Locate the cell with the specified text and output its (x, y) center coordinate. 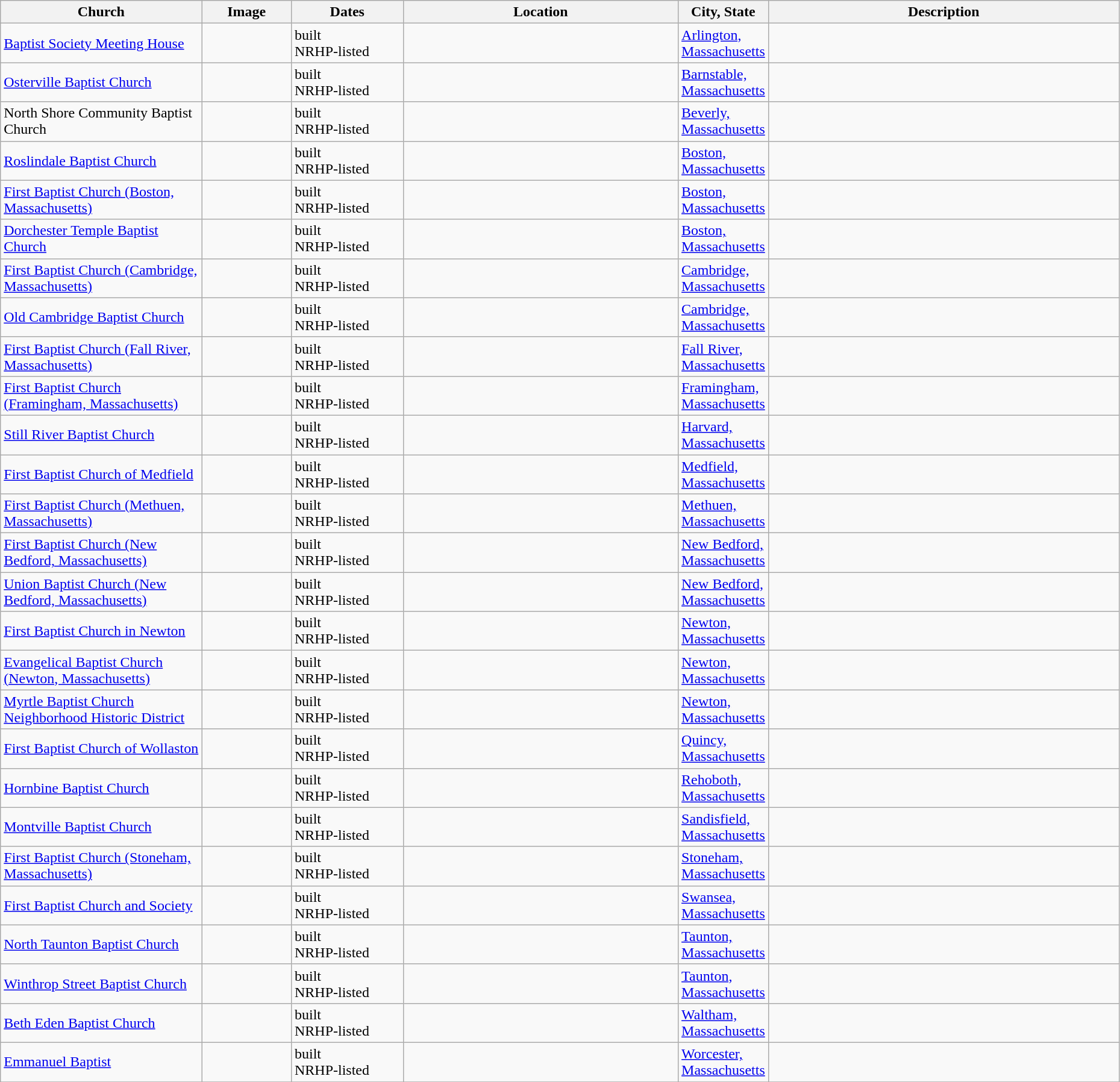
City, State (724, 12)
First Baptist Church (Framingham, Massachusetts) (101, 395)
Beverly, Massachusetts (724, 122)
Framingham, Massachusetts (724, 395)
Stoneham, Massachusetts (724, 866)
Dates (347, 12)
Harvard, Massachusetts (724, 435)
Arlington, Massachusetts (724, 43)
North Taunton Baptist Church (101, 945)
Methuen, Massachusetts (724, 513)
Rehoboth, Massachusetts (724, 788)
Still River Baptist Church (101, 435)
Beth Eden Baptist Church (101, 1023)
Baptist Society Meeting House (101, 43)
First Baptist Church (New Bedford, Massachusetts) (101, 553)
Barnstable, Massachusetts (724, 82)
First Baptist Church of Medfield (101, 474)
Description (943, 12)
Winthrop Street Baptist Church (101, 983)
Montville Baptist Church (101, 827)
Worcester, Massachusetts (724, 1062)
Church (101, 12)
Evangelical Baptist Church (Newton, Massachusetts) (101, 670)
First Baptist Church (Stoneham, Massachusetts) (101, 866)
First Baptist Church of Wollaston (101, 748)
First Baptist Church (Methuen, Massachusetts) (101, 513)
Medfield, Massachusetts (724, 474)
First Baptist Church (Boston, Massachusetts) (101, 200)
First Baptist Church and Society (101, 905)
Myrtle Baptist Church Neighborhood Historic District (101, 710)
Fall River, Massachusetts (724, 357)
Location (540, 12)
Quincy, Massachusetts (724, 748)
First Baptist Church (Cambridge, Massachusetts) (101, 278)
Roslindale Baptist Church (101, 160)
Hornbine Baptist Church (101, 788)
Old Cambridge Baptist Church (101, 317)
First Baptist Church (Fall River, Massachusetts) (101, 357)
Dorchester Temple Baptist Church (101, 239)
Waltham, Massachusetts (724, 1023)
First Baptist Church in Newton (101, 631)
Emmanuel Baptist (101, 1062)
North Shore Community Baptist Church (101, 122)
Union Baptist Church (New Bedford, Massachusetts) (101, 592)
Swansea, Massachusetts (724, 905)
Osterville Baptist Church (101, 82)
Image (247, 12)
Sandisfield, Massachusetts (724, 827)
